For the text-containing cell, return its midpoint in (x, y) coordinate format. 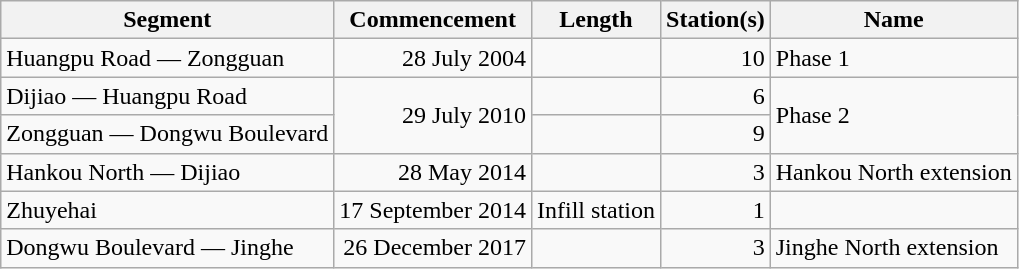
Huangpu Road — Zongguan (168, 58)
17 September 2014 (433, 210)
1 (716, 210)
Zongguan — Dongwu Boulevard (168, 134)
9 (716, 134)
6 (716, 96)
Dongwu Boulevard — Jinghe (168, 248)
Length (596, 20)
Infill station (596, 210)
Hankou North — Dijiao (168, 172)
Zhuyehai (168, 210)
Phase 1 (894, 58)
Commencement (433, 20)
10 (716, 58)
Dijiao — Huangpu Road (168, 96)
Jinghe North extension (894, 248)
Station(s) (716, 20)
Name (894, 20)
26 December 2017 (433, 248)
29 July 2010 (433, 115)
28 May 2014 (433, 172)
Phase 2 (894, 115)
Segment (168, 20)
28 July 2004 (433, 58)
Hankou North extension (894, 172)
